Find where the given text appears and provide that cell's center as (x, y) coordinate. 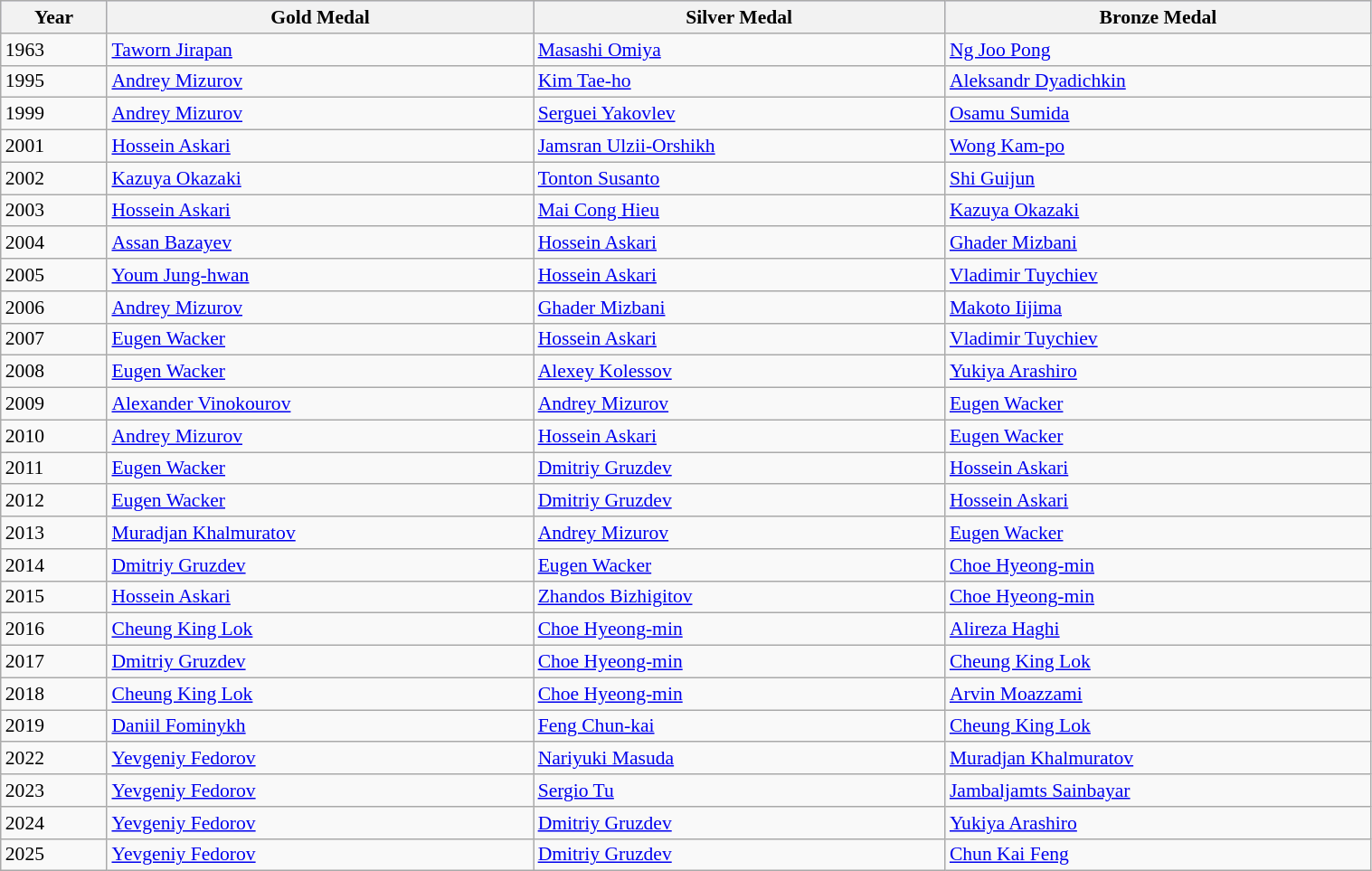
Youm Jung-hwan (320, 275)
Alexander Vinokourov (320, 404)
Wong Kam-po (1158, 147)
1995 (54, 81)
Alireza Haghi (1158, 630)
1999 (54, 114)
Alexey Kolessov (740, 372)
Jamsran Ulzii-Orshikh (740, 147)
2019 (54, 726)
2015 (54, 597)
Kim Tae-ho (740, 81)
Arvin Moazzami (1158, 694)
Bronze Medal (1158, 17)
2006 (54, 308)
2001 (54, 147)
2005 (54, 275)
2009 (54, 404)
Taworn Jirapan (320, 50)
2010 (54, 436)
Osamu Sumida (1158, 114)
Chun Kai Feng (1158, 855)
2016 (54, 630)
Gold Medal (320, 17)
Nariyuki Masuda (740, 759)
Ng Joo Pong (1158, 50)
Makoto Iijima (1158, 308)
2011 (54, 469)
2008 (54, 372)
2003 (54, 211)
Mai Cong Hieu (740, 211)
Assan Bazayev (320, 243)
2007 (54, 339)
Feng Chun-kai (740, 726)
2025 (54, 855)
Year (54, 17)
Serguei Yakovlev (740, 114)
Daniil Fominykh (320, 726)
2018 (54, 694)
2023 (54, 791)
Masashi Omiya (740, 50)
Jambaljamts Sainbayar (1158, 791)
Tonton Susanto (740, 178)
2004 (54, 243)
2013 (54, 533)
2017 (54, 662)
Sergio Tu (740, 791)
2014 (54, 565)
2012 (54, 501)
Silver Medal (740, 17)
Aleksandr Dyadichkin (1158, 81)
Shi Guijun (1158, 178)
2002 (54, 178)
2024 (54, 823)
Zhandos Bizhigitov (740, 597)
1963 (54, 50)
2022 (54, 759)
